Pinpoint the cell where the given text exists, returning its [X, Y] midpoint coordinate. 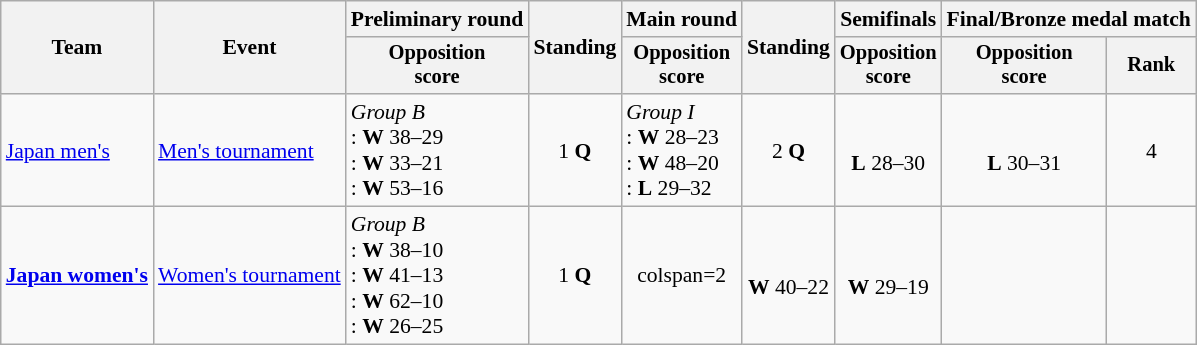
Group I: W 28–23: W 48–20: L 29–32 [682, 150]
Group B: W 38–10: W 41–13: W 62–10: W 26–25 [438, 276]
Japan men's [77, 150]
W 40–22 [788, 276]
L 30–31 [1024, 150]
2 Q [788, 150]
Preliminary round [438, 19]
Japan women's [77, 276]
Group B: W 38–29: W 33–21: W 53–16 [438, 150]
Event [250, 48]
Team [77, 48]
L 28–30 [888, 150]
Main round [682, 19]
Women's tournament [250, 276]
Semifinals [888, 19]
Men's tournament [250, 150]
colspan=2 [682, 276]
4 [1152, 150]
Final/Bronze medal match [1069, 19]
W 29–19 [888, 276]
Rank [1152, 66]
